For the text-containing cell, return its midpoint in [x, y] coordinate format. 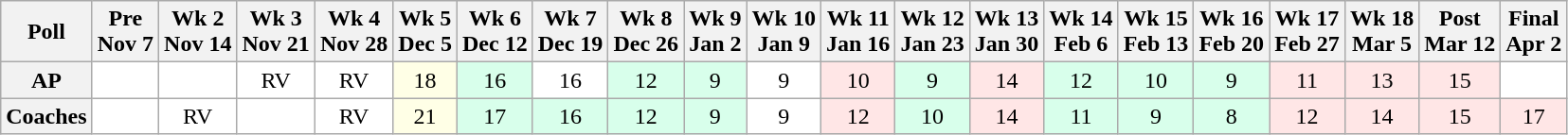
21 [425, 116]
Wk 11Jan 16 [857, 32]
PostMar 12 [1460, 32]
Wk 7Dec 19 [570, 32]
Wk 10Jan 9 [784, 32]
13 [1381, 80]
Wk 3Nov 21 [276, 32]
Wk 5Dec 5 [425, 32]
Wk 16Feb 20 [1232, 32]
Wk 12Jan 23 [932, 32]
PreNov 7 [125, 32]
Wk 4Nov 28 [353, 32]
18 [425, 80]
Wk 13Jan 30 [1006, 32]
Wk 9Jan 2 [715, 32]
Wk 6Dec 12 [495, 32]
Wk 17Feb 27 [1307, 32]
AP [46, 80]
Wk 2Nov 14 [198, 32]
8 [1232, 116]
Coaches [46, 116]
Wk 8Dec 26 [646, 32]
Wk 14Feb 6 [1081, 32]
Wk 15Feb 13 [1156, 32]
Wk 18Mar 5 [1381, 32]
FinalApr 2 [1534, 32]
Poll [46, 32]
